Output the [X, Y] coordinate of the center of the cell containing the given text.  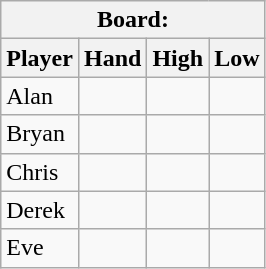
Chris [40, 172]
Low [237, 58]
Player [40, 58]
Bryan [40, 134]
Alan [40, 96]
Board: [133, 20]
High [178, 58]
Eve [40, 248]
Derek [40, 210]
Hand [112, 58]
